Capture the cell that displays the provided text and extract its (x, y) central coordinate. 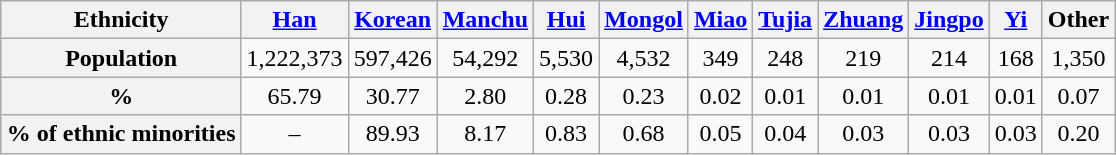
1,222,373 (294, 58)
– (294, 134)
Korean (392, 20)
4,532 (644, 58)
5,530 (566, 58)
0.07 (1078, 96)
Jingpo (949, 20)
Mongol (644, 20)
% (121, 96)
0.20 (1078, 134)
0.83 (566, 134)
0.05 (720, 134)
168 (1016, 58)
89.93 (392, 134)
Hui (566, 20)
Other (1078, 20)
Population (121, 58)
65.79 (294, 96)
Tujia (786, 20)
30.77 (392, 96)
54,292 (485, 58)
597,426 (392, 58)
214 (949, 58)
Ethnicity (121, 20)
219 (864, 58)
0.02 (720, 96)
Manchu (485, 20)
0.23 (644, 96)
248 (786, 58)
1,350 (1078, 58)
Yi (1016, 20)
Zhuang (864, 20)
Han (294, 20)
0.68 (644, 134)
2.80 (485, 96)
% of ethnic minorities (121, 134)
Miao (720, 20)
0.28 (566, 96)
0.04 (786, 134)
349 (720, 58)
8.17 (485, 134)
